Output the [x, y] coordinate of the center of the cell containing the given text.  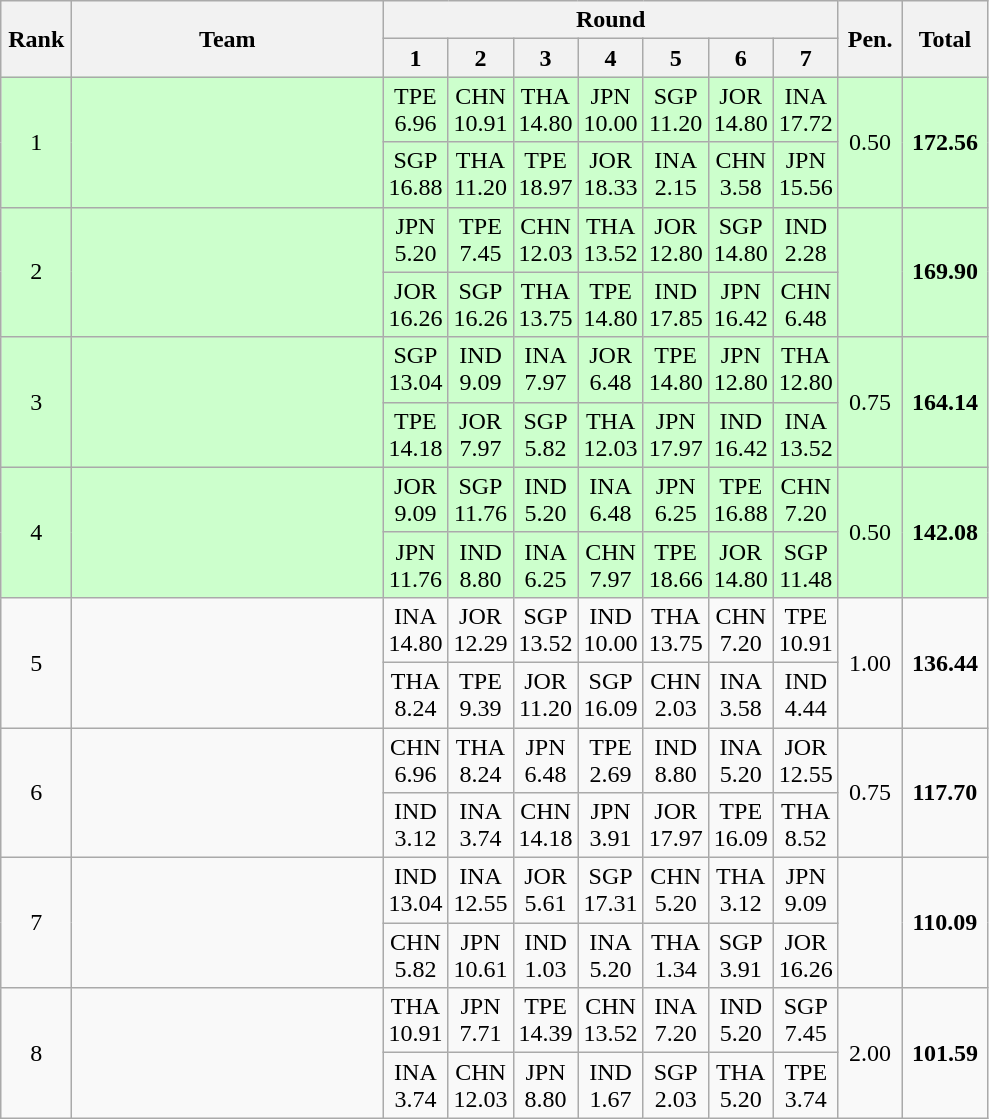
SGP16.26 [480, 304]
THA1.34 [676, 956]
169.90 [945, 272]
TPE18.97 [546, 174]
JPN8.80 [546, 1086]
IND10.00 [610, 630]
INA3.58 [740, 694]
JPN11.76 [416, 564]
INA7.20 [676, 1020]
JOR7.97 [480, 434]
TPE9.39 [480, 694]
110.09 [945, 923]
CHN7.97 [610, 564]
TPE16.88 [740, 500]
TPE6.96 [416, 110]
JPN3.91 [610, 826]
Pen. [870, 39]
TPE14.39 [546, 1020]
CHN10.91 [480, 110]
IND9.09 [480, 370]
TPE3.74 [806, 1086]
CHN5.82 [416, 956]
INA12.55 [480, 890]
SGP7.45 [806, 1020]
THA8.52 [806, 826]
TPE14.18 [416, 434]
IND4.44 [806, 694]
142.08 [945, 532]
IND1.67 [610, 1086]
IND1.03 [546, 956]
SGP16.09 [610, 694]
Rank [36, 39]
IND16.42 [740, 434]
SGP14.80 [740, 240]
JOR12.29 [480, 630]
CHN6.96 [416, 760]
101.59 [945, 1053]
JPN10.00 [610, 110]
SGP13.52 [546, 630]
8 [36, 1053]
SGP3.91 [740, 956]
JOR12.55 [806, 760]
SGP11.76 [480, 500]
THA5.20 [740, 1086]
JPN7.71 [480, 1020]
INA17.72 [806, 110]
CHN13.52 [610, 1020]
SGP2.03 [676, 1086]
THA11.20 [480, 174]
SGP5.82 [546, 434]
THA3.12 [740, 890]
JPN6.48 [546, 760]
JOR5.61 [546, 890]
JPN9.09 [806, 890]
THA12.80 [806, 370]
2.00 [870, 1053]
IND2.28 [806, 240]
JPN15.56 [806, 174]
JPN17.97 [676, 434]
Team [228, 39]
1.00 [870, 662]
164.14 [945, 402]
TPE16.09 [740, 826]
TPE2.69 [610, 760]
SGP11.20 [676, 110]
JPN10.61 [480, 956]
136.44 [945, 662]
INA7.97 [546, 370]
INA14.80 [416, 630]
CHN2.03 [676, 694]
JPN16.42 [740, 304]
JOR17.97 [676, 826]
INA2.15 [676, 174]
IND3.12 [416, 826]
SGP17.31 [610, 890]
TPE7.45 [480, 240]
172.56 [945, 142]
CHN3.58 [740, 174]
TPE10.91 [806, 630]
IND17.85 [676, 304]
SGP16.88 [416, 174]
CHN6.48 [806, 304]
THA10.91 [416, 1020]
THA13.52 [610, 240]
CHN14.18 [546, 826]
INA6.48 [610, 500]
JPN5.20 [416, 240]
IND13.04 [416, 890]
SGP11.48 [806, 564]
JOR9.09 [416, 500]
CHN5.20 [676, 890]
Total [945, 39]
SGP13.04 [416, 370]
Round [610, 20]
JOR11.20 [546, 694]
JPN6.25 [676, 500]
INA6.25 [546, 564]
JPN12.80 [740, 370]
JOR12.80 [676, 240]
THA12.03 [610, 434]
JOR6.48 [610, 370]
117.70 [945, 793]
TPE18.66 [676, 564]
JOR18.33 [610, 174]
THA14.80 [546, 110]
INA13.52 [806, 434]
